From the cell containing the given text, extract its center point as (X, Y) coordinate. 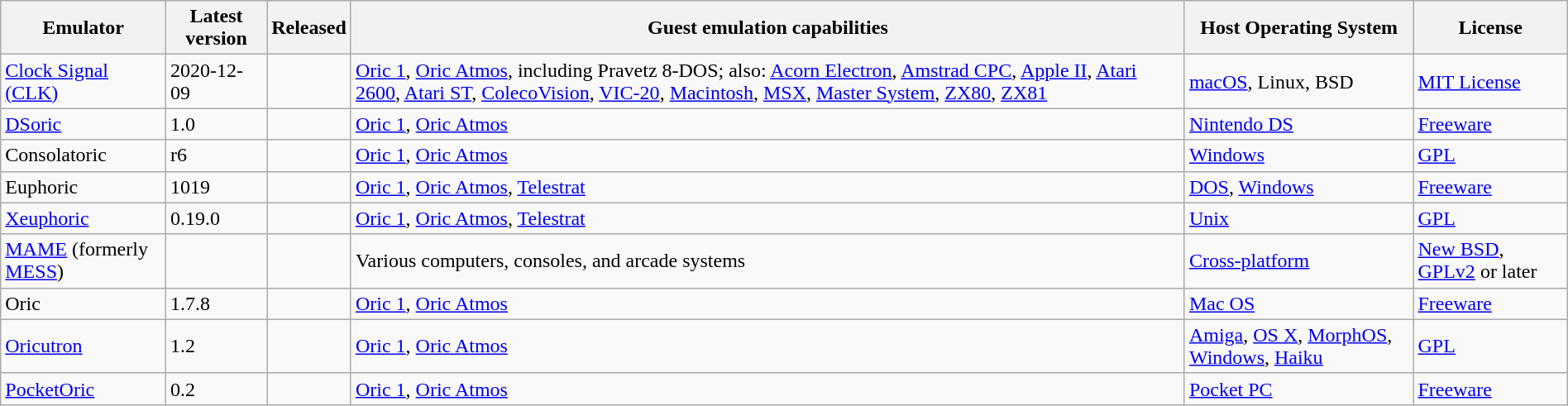
Windows (1298, 155)
Cross-platform (1298, 261)
New BSD, GPLv2 or later (1490, 261)
Mac OS (1298, 303)
Unix (1298, 218)
Host Operating System (1298, 28)
Euphoric (84, 187)
MIT License (1490, 81)
Various computers, consoles, and arcade systems (767, 261)
r6 (216, 155)
Emulator (84, 28)
1.7.8 (216, 303)
0.19.0 (216, 218)
Guest emulation capabilities (767, 28)
Oricutron (84, 346)
Xeuphoric (84, 218)
1.2 (216, 346)
1.0 (216, 124)
Pocket PC (1298, 389)
DSoric (84, 124)
2020-12-09 (216, 81)
PocketOric (84, 389)
Consolatoric (84, 155)
Latest version (216, 28)
1019 (216, 187)
License (1490, 28)
Amiga, OS X, MorphOS, Windows, Haiku (1298, 346)
Clock Signal (CLK) (84, 81)
Oric (84, 303)
MAME (formerly MESS) (84, 261)
macOS, Linux, BSD (1298, 81)
DOS, Windows (1298, 187)
0.2 (216, 389)
Nintendo DS (1298, 124)
Released (309, 28)
